Output the [x, y] coordinate of the center of the cell containing the given text.  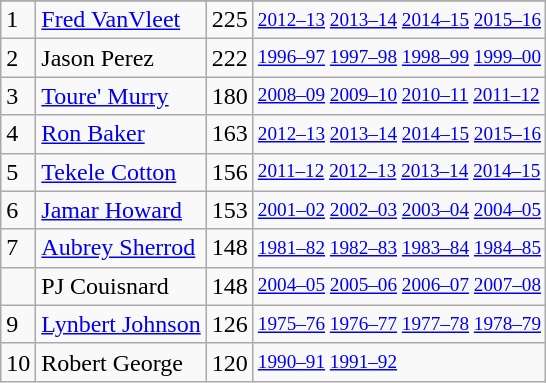
Aubrey Sherrod [121, 248]
2004–05 2005–06 2006–07 2007–08 [399, 286]
Fred VanVleet [121, 20]
1981–82 1982–83 1983–84 1984–85 [399, 248]
5 [18, 172]
126 [230, 324]
Toure' Murry [121, 96]
222 [230, 58]
4 [18, 134]
Jamar Howard [121, 210]
2 [18, 58]
156 [230, 172]
PJ Couisnard [121, 286]
Tekele Cotton [121, 172]
Lynbert Johnson [121, 324]
163 [230, 134]
1990–91 1991–92 [399, 362]
2008–09 2009–10 2010–11 2011–12 [399, 96]
6 [18, 210]
153 [230, 210]
3 [18, 96]
2001–02 2002–03 2003–04 2004–05 [399, 210]
1975–76 1976–77 1977–78 1978–79 [399, 324]
180 [230, 96]
1 [18, 20]
2011–12 2012–13 2013–14 2014–15 [399, 172]
1996–97 1997–98 1998–99 1999–00 [399, 58]
225 [230, 20]
Robert George [121, 362]
Jason Perez [121, 58]
120 [230, 362]
Ron Baker [121, 134]
9 [18, 324]
7 [18, 248]
10 [18, 362]
